Search for the cell housing the specified text and yield its [X, Y] center coordinate. 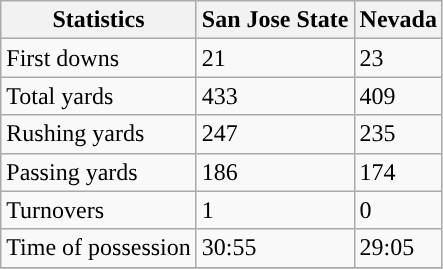
433 [275, 96]
Turnovers [99, 210]
30:55 [275, 248]
San Jose State [275, 20]
186 [275, 172]
0 [398, 210]
Time of possession [99, 248]
Nevada [398, 20]
29:05 [398, 248]
1 [275, 210]
First downs [99, 58]
Rushing yards [99, 134]
Total yards [99, 96]
247 [275, 134]
235 [398, 134]
409 [398, 96]
Passing yards [99, 172]
Statistics [99, 20]
21 [275, 58]
174 [398, 172]
23 [398, 58]
